Return (X, Y) of the center of cell containing provided text 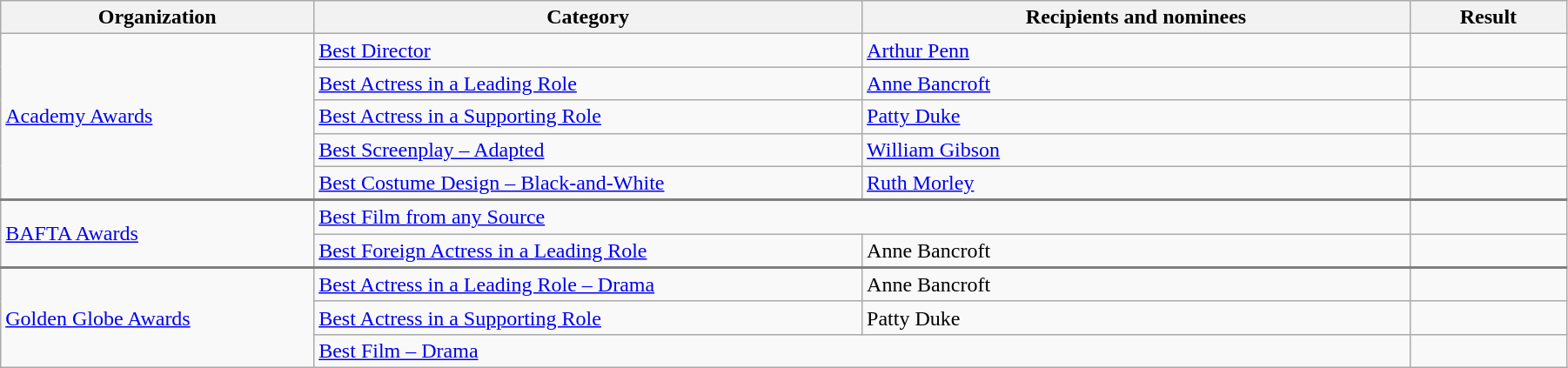
Category (588, 17)
BAFTA Awards (157, 234)
Organization (157, 17)
Best Screenplay – Adapted (588, 150)
William Gibson (1136, 150)
Ruth Morley (1136, 183)
Best Film from any Source (862, 217)
Best Costume Design – Black-and-White (588, 183)
Best Actress in a Leading Role – Drama (588, 285)
Golden Globe Awards (157, 318)
Result (1488, 17)
Best Foreign Actress in a Leading Role (588, 251)
Best Director (588, 50)
Best Actress in a Leading Role (588, 84)
Best Film – Drama (862, 351)
Academy Awards (157, 117)
Arthur Penn (1136, 50)
Recipients and nominees (1136, 17)
